Provide the (X, Y) coordinate of the cell's center where the given text is located.  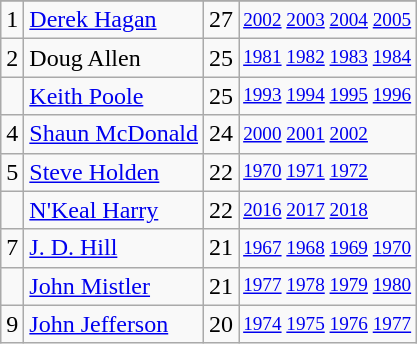
2 (12, 58)
Derek Hagan (114, 20)
9 (12, 324)
20 (222, 324)
2002 2003 2004 2005 (328, 20)
John Mistler (114, 286)
7 (12, 248)
5 (12, 172)
1 (12, 20)
John Jefferson (114, 324)
2016 2017 2018 (328, 210)
Shaun McDonald (114, 134)
2000 2001 2002 (328, 134)
N'Keal Harry (114, 210)
4 (12, 134)
24 (222, 134)
1967 1968 1969 1970 (328, 248)
27 (222, 20)
1993 1994 1995 1996 (328, 96)
Doug Allen (114, 58)
1981 1982 1983 1984 (328, 58)
Steve Holden (114, 172)
1974 1975 1976 1977 (328, 324)
1977 1978 1979 1980 (328, 286)
1970 1971 1972 (328, 172)
Keith Poole (114, 96)
J. D. Hill (114, 248)
